Return [x, y] of the center of cell containing provided text 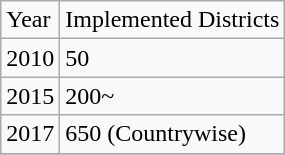
Implemented Districts [172, 20]
50 [172, 58]
2015 [30, 96]
650 (Countrywise) [172, 134]
2017 [30, 134]
200~ [172, 96]
Year [30, 20]
2010 [30, 58]
